Pinpoint the cell where the given text exists, returning its [X, Y] midpoint coordinate. 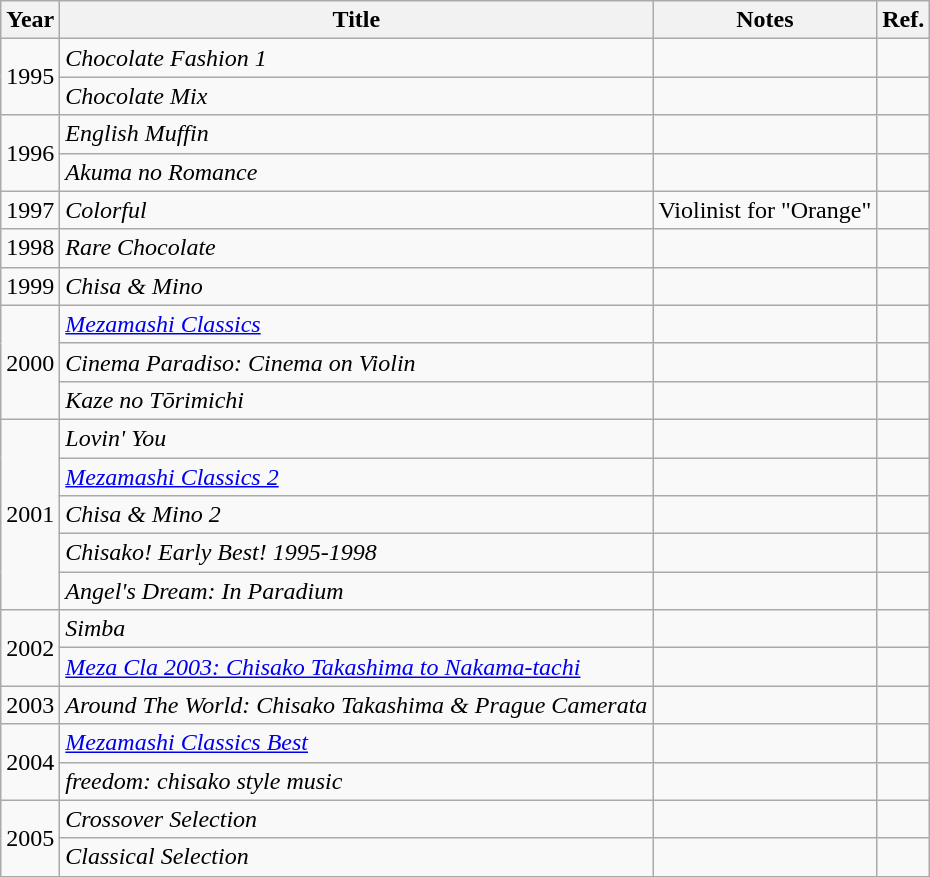
Chisa & Mino [356, 286]
Lovin' You [356, 438]
Chocolate Mix [356, 96]
1999 [30, 286]
Title [356, 20]
Mezamashi Classics [356, 324]
Colorful [356, 210]
English Muffin [356, 134]
Cinema Paradiso: Cinema on Violin [356, 362]
Classical Selection [356, 857]
Ref. [904, 20]
Rare Chocolate [356, 248]
Mezamashi Classics Best [356, 743]
Mezamashi Classics 2 [356, 477]
Akuma no Romance [356, 172]
Violinist for "Orange" [765, 210]
1996 [30, 153]
1995 [30, 77]
Kaze no Tōrimichi [356, 400]
Meza Cla 2003: Chisako Takashima to Nakama-tachi [356, 667]
2000 [30, 362]
2001 [30, 514]
1998 [30, 248]
Crossover Selection [356, 819]
2004 [30, 762]
Chocolate Fashion 1 [356, 58]
2005 [30, 838]
2002 [30, 648]
Simba [356, 629]
1997 [30, 210]
Chisako! Early Best! 1995-1998 [356, 553]
freedom: chisako style music [356, 781]
Notes [765, 20]
Around The World: Chisako Takashima & Prague Camerata [356, 705]
Angel's Dream: In Paradium [356, 591]
Chisa & Mino 2 [356, 515]
2003 [30, 705]
Year [30, 20]
